Capture the cell that displays the provided text and extract its [X, Y] central coordinate. 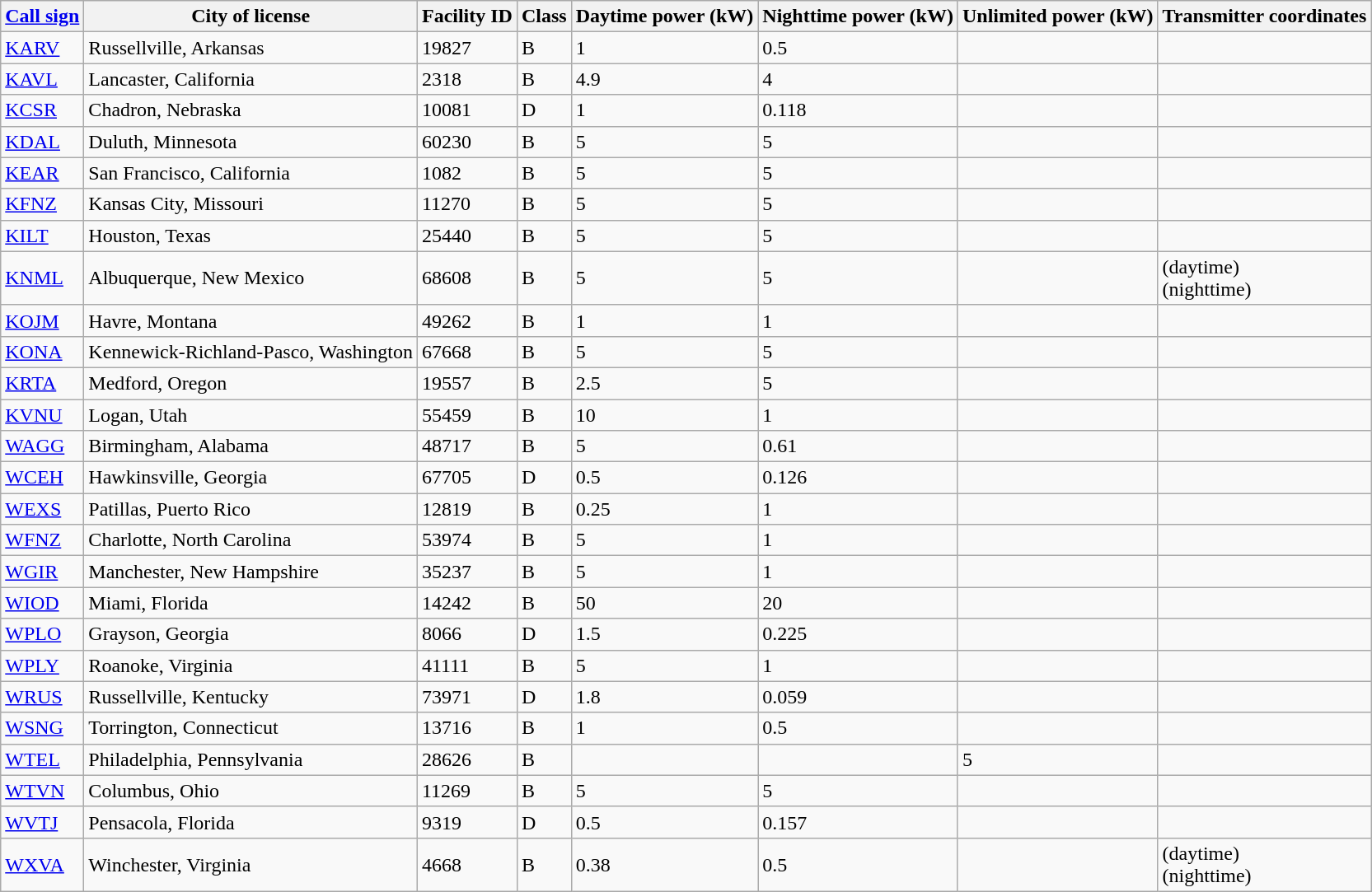
Philadelphia, Pennsylvania [251, 759]
Grayson, Georgia [251, 634]
WTVN [43, 791]
KNML [43, 278]
55459 [466, 414]
Medford, Oregon [251, 383]
Lancaster, California [251, 79]
4668 [466, 865]
2.5 [664, 383]
KARV [43, 48]
KCSR [43, 110]
Charlotte, North Carolina [251, 540]
4 [859, 79]
0.118 [859, 110]
48717 [466, 446]
4.9 [664, 79]
9319 [466, 822]
Duluth, Minnesota [251, 142]
2318 [466, 79]
12819 [466, 509]
KRTA [43, 383]
Nighttime power (kW) [859, 16]
13716 [466, 728]
WXVA [43, 865]
Russellville, Arkansas [251, 48]
Patillas, Puerto Rico [251, 509]
Torrington, Connecticut [251, 728]
11270 [466, 204]
14242 [466, 603]
20 [859, 603]
KFNZ [43, 204]
73971 [466, 697]
0.059 [859, 697]
WCEH [43, 478]
Transmitter coordinates [1264, 16]
0.61 [859, 446]
KEAR [43, 173]
KOJM [43, 320]
19557 [466, 383]
Columbus, Ohio [251, 791]
KAVL [43, 79]
Birmingham, Alabama [251, 446]
WFNZ [43, 540]
Kennewick-Richland-Pasco, Washington [251, 352]
11269 [466, 791]
10 [664, 414]
0.225 [859, 634]
8066 [466, 634]
68608 [466, 278]
KDAL [43, 142]
WAGG [43, 446]
Winchester, Virginia [251, 865]
Havre, Montana [251, 320]
1.5 [664, 634]
Unlimited power (kW) [1058, 16]
KILT [43, 236]
10081 [466, 110]
KVNU [43, 414]
Pensacola, Florida [251, 822]
Chadron, Nebraska [251, 110]
WPLY [43, 665]
WGIR [43, 572]
WTEL [43, 759]
1.8 [664, 697]
0.126 [859, 478]
67668 [466, 352]
WRUS [43, 697]
WEXS [43, 509]
Facility ID [466, 16]
Manchester, New Hampshire [251, 572]
Logan, Utah [251, 414]
60230 [466, 142]
City of license [251, 16]
Daytime power (kW) [664, 16]
WPLO [43, 634]
50 [664, 603]
Albuquerque, New Mexico [251, 278]
WIOD [43, 603]
San Francisco, California [251, 173]
49262 [466, 320]
0.38 [664, 865]
Call sign [43, 16]
0.157 [859, 822]
Russellville, Kentucky [251, 697]
Hawkinsville, Georgia [251, 478]
WVTJ [43, 822]
Class [544, 16]
35237 [466, 572]
41111 [466, 665]
KONA [43, 352]
Kansas City, Missouri [251, 204]
28626 [466, 759]
Roanoke, Virginia [251, 665]
0.25 [664, 509]
Miami, Florida [251, 603]
WSNG [43, 728]
53974 [466, 540]
19827 [466, 48]
67705 [466, 478]
25440 [466, 236]
Houston, Texas [251, 236]
1082 [466, 173]
